Identify which cell holds the provided text, then report its [X, Y] central coordinate. 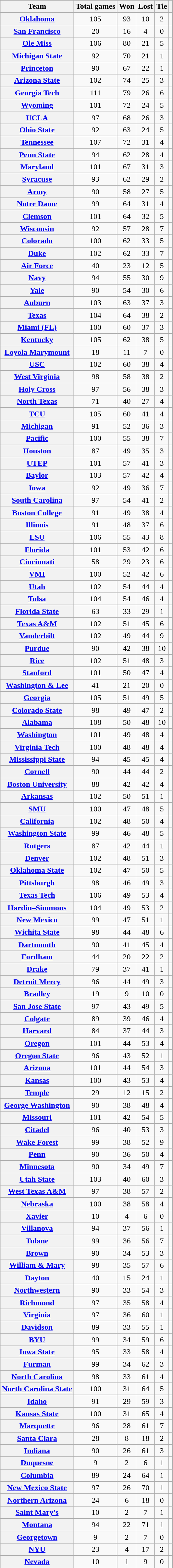
Duquesne [37, 1463]
Wichita State [37, 932]
Baylor [37, 475]
Florida [37, 550]
UCLA [37, 117]
Alabama [37, 722]
Ohio State [37, 130]
Fordham [37, 957]
Xavier [37, 1216]
Holy Cross [37, 389]
107 [95, 142]
Wake Forest [37, 1142]
TCU [37, 414]
West Texas A&M [37, 1191]
NYU [37, 1550]
Furman [37, 1364]
Colorado State [37, 710]
Montana [37, 1525]
New Mexico [37, 920]
Washington [37, 735]
Iowa State [37, 1352]
Oklahoma [37, 19]
Oregon [37, 1043]
North Carolina [37, 1377]
Princeton [37, 68]
95 [95, 1352]
Michigan [37, 426]
84 [95, 1031]
Bradley [37, 994]
Virginia Tech [37, 747]
Arizona [37, 1068]
Tennessee [37, 142]
Rice [37, 661]
108 [95, 722]
Nebraska [37, 1204]
Yale [37, 290]
Washington & Lee [37, 685]
Total games [95, 6]
65 [145, 1414]
Ole Miss [37, 43]
Utah [37, 587]
Indiana [37, 1451]
Utah State [37, 1179]
Oregon State [37, 1056]
Team [37, 6]
Houston [37, 451]
Marquette [37, 1426]
Temple [37, 1093]
Clemson [37, 216]
Army [37, 192]
South Carolina [37, 500]
Colorado [37, 241]
Cincinnati [37, 562]
Columbia [37, 1475]
Harvard [37, 1031]
Wisconsin [37, 229]
Navy [37, 278]
West Virginia [37, 377]
111 [95, 93]
Citadel [37, 1130]
Tulane [37, 1241]
Rutgers [37, 846]
Duke [37, 253]
39 [127, 1019]
Georgia Tech [37, 93]
VMI [37, 574]
California [37, 821]
Stanford [37, 673]
Brown [37, 1253]
Pittsburgh [37, 883]
Dayton [37, 1278]
Boston College [37, 512]
Northwestern [37, 1290]
16 [127, 31]
32 [145, 216]
North Texas [37, 401]
Arizona State [37, 80]
George Washington [37, 1105]
Colgate [37, 1019]
88 [95, 784]
Kansas [37, 1080]
Arkansas [37, 796]
Georgetown [37, 1537]
Loyola Marymount [37, 352]
Virginia [37, 1315]
Wyoming [37, 105]
19 [95, 994]
Penn State [37, 155]
Richmond [37, 1302]
Minnesota [37, 1167]
68 [127, 117]
Villanova [37, 1228]
Notre Dame [37, 204]
LSU [37, 537]
Nevada [37, 1562]
Florida State [37, 611]
11 [127, 352]
UTEP [37, 463]
Penn [37, 1155]
Kansas State [37, 1414]
Pacific [37, 438]
Purdue [37, 648]
San Francisco [37, 31]
Texas Tech [37, 895]
80 [127, 43]
USC [37, 365]
New Mexico State [37, 1488]
Illinois [37, 525]
Hardin–Simmons [37, 907]
Auburn [37, 303]
San Jose State [37, 1006]
Washington State [37, 833]
Texas A&M [37, 624]
Tie [162, 6]
BYU [37, 1340]
Dartmouth [37, 945]
Saint Mary's [37, 1512]
Won [127, 6]
Denver [37, 858]
Miami (FL) [37, 327]
Santa Clara [37, 1438]
Detroit Mercy [37, 982]
25 [145, 80]
Syracuse [37, 179]
Mississippi State [37, 760]
Air Force [37, 266]
Maryland [37, 167]
Davidson [37, 1327]
Kentucky [37, 340]
Missouri [37, 1117]
Tulsa [37, 599]
Georgia [37, 698]
Lost [145, 6]
Texas [37, 315]
Drake [37, 969]
Iowa [37, 488]
Cornell [37, 772]
Idaho [37, 1401]
Boston University [37, 784]
North Carolina State [37, 1389]
Michigan State [37, 56]
74 [127, 80]
17 [145, 1550]
SMU [37, 809]
Vanderbilt [37, 636]
Northern Arizona [37, 1500]
William & Mary [37, 1265]
Oklahoma State [37, 870]
